Capture the cell that displays the provided text and extract its [x, y] central coordinate. 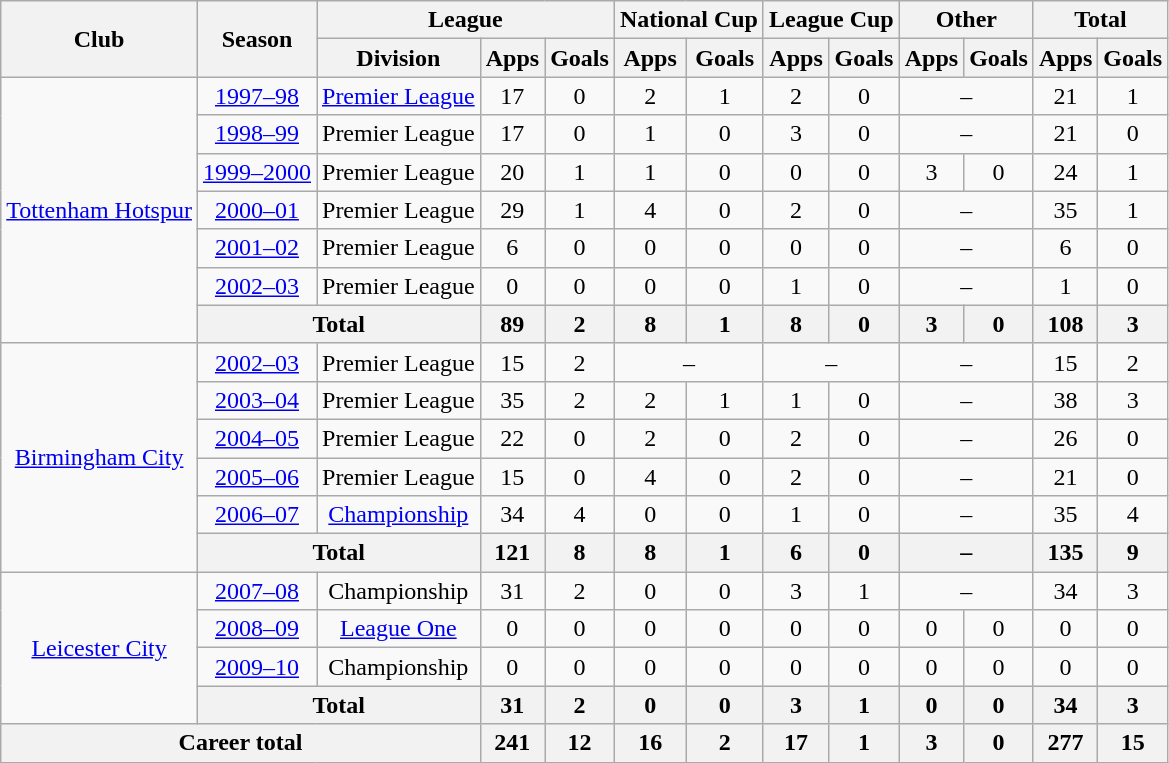
League [465, 20]
Tottenham Hotspur [100, 210]
Season [256, 39]
Other [966, 20]
1997–98 [256, 96]
29 [512, 210]
20 [512, 172]
24 [1065, 172]
1999–2000 [256, 172]
2008–09 [256, 629]
2001–02 [256, 248]
241 [512, 743]
1998–99 [256, 134]
2004–05 [256, 438]
9 [1133, 553]
League One [398, 629]
12 [580, 743]
2003–04 [256, 400]
2009–10 [256, 667]
26 [1065, 438]
16 [650, 743]
121 [512, 553]
2000–01 [256, 210]
38 [1065, 400]
89 [512, 324]
2006–07 [256, 515]
22 [512, 438]
2007–08 [256, 591]
National Cup [688, 20]
Birmingham City [100, 457]
League Cup [831, 20]
2005–06 [256, 477]
277 [1065, 743]
108 [1065, 324]
135 [1065, 553]
Career total [240, 743]
Club [100, 39]
Division [398, 58]
Leicester City [100, 648]
